Locate the cell with the specified text and output its [X, Y] center coordinate. 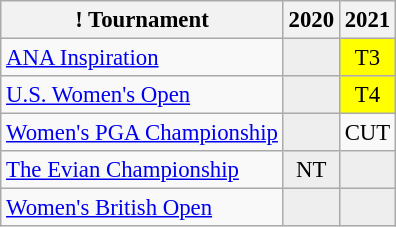
Women's PGA Championship [142, 133]
ANA Inspiration [142, 58]
U.S. Women's Open [142, 95]
T3 [367, 58]
T4 [367, 95]
2020 [311, 20]
The Evian Championship [142, 170]
2021 [367, 20]
CUT [367, 133]
Women's British Open [142, 208]
! Tournament [142, 20]
NT [311, 170]
